Return [X, Y] of the center of cell containing provided text 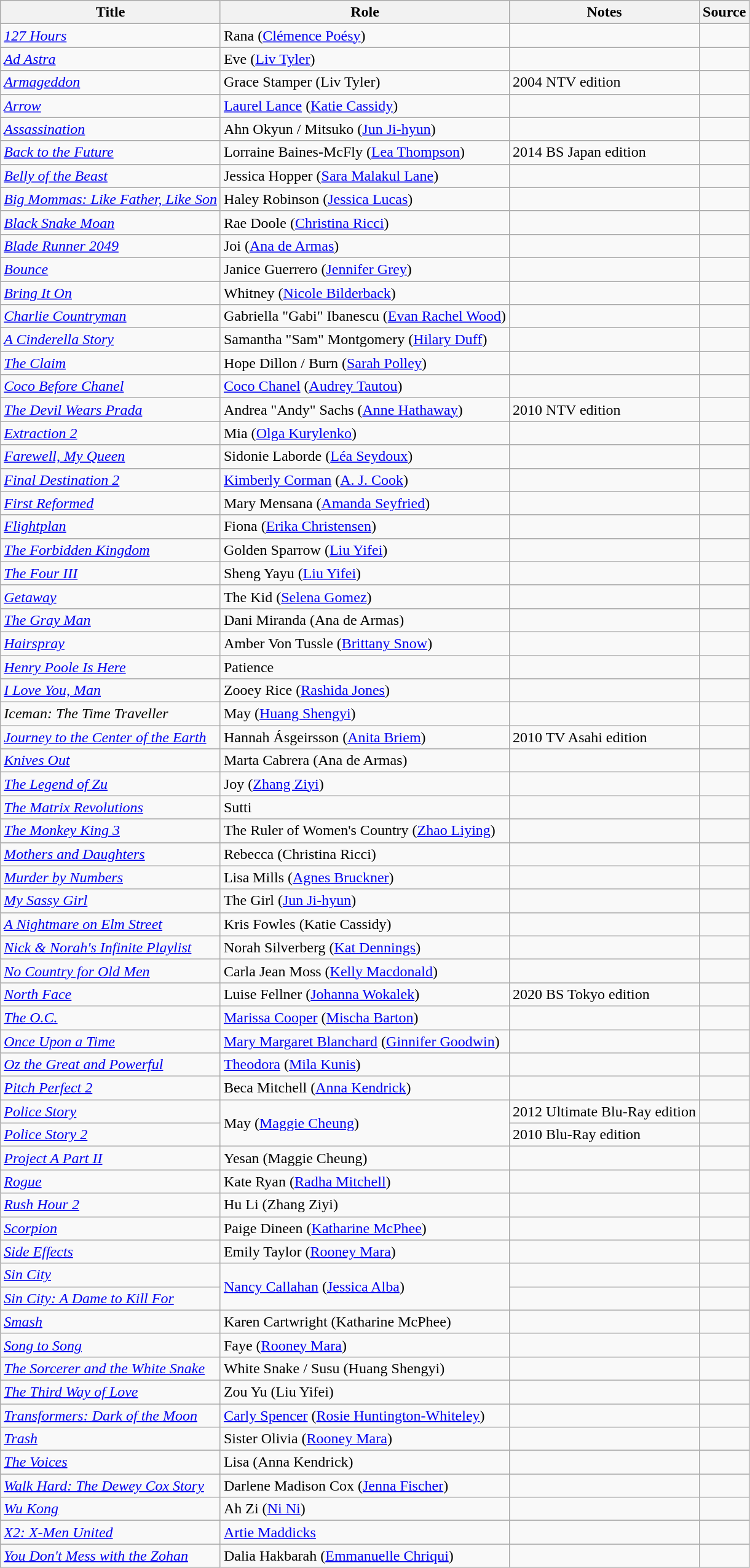
Theodora (Mila Kunis) [365, 1065]
Golden Sparrow (Liu Yifei) [365, 550]
Title [111, 12]
Kimberly Corman (A. J. Cook) [365, 480]
Charlie Countryman [111, 316]
Police Story 2 [111, 1135]
Back to the Future [111, 152]
Pitch Perfect 2 [111, 1088]
Walk Hard: The Dewey Cox Story [111, 1486]
Faye (Rooney Mara) [365, 1345]
Laurel Lance (Katie Cassidy) [365, 106]
Ad Astra [111, 59]
Eve (Liv Tyler) [365, 59]
Emily Taylor (Rooney Mara) [365, 1252]
127 Hours [111, 36]
Hu Li (Zhang Ziyi) [365, 1205]
Yesan (Maggie Cheung) [365, 1158]
Hope Dillon / Burn (Sarah Polley) [365, 363]
Jessica Hopper (Sara Malakul Lane) [365, 176]
Zou Yu (Liu Yifei) [365, 1392]
Arrow [111, 106]
Knives Out [111, 761]
X2: X-Men United [111, 1532]
Luise Fellner (Johanna Wokalek) [365, 994]
Mothers and Daughters [111, 854]
Once Upon a Time [111, 1041]
Final Destination 2 [111, 480]
Patience [365, 667]
May (Huang Shengyi) [365, 714]
Ah Zi (Ni Ni) [365, 1509]
Marissa Cooper (Mischa Barton) [365, 1017]
My Sassy Girl [111, 901]
Sin City: A Dame to Kill For [111, 1298]
2010 TV Asahi edition [605, 737]
Janice Guerrero (Jennifer Grey) [365, 269]
The Devil Wears Prada [111, 410]
Amber Von Tussle (Brittany Snow) [365, 643]
Bring It On [111, 293]
Song to Song [111, 1345]
Assassination [111, 129]
The Ruler of Women's Country (Zhao Liying) [365, 831]
The Matrix Revolutions [111, 807]
Norah Silverberg (Kat Dennings) [365, 947]
Kate Ryan (Radha Mitchell) [365, 1182]
Blade Runner 2049 [111, 246]
Source [724, 12]
Darlene Madison Cox (Jenna Fischer) [365, 1486]
Big Mommas: Like Father, Like Son [111, 199]
2020 BS Tokyo edition [605, 994]
Mary Margaret Blanchard (Ginnifer Goodwin) [365, 1041]
The Third Way of Love [111, 1392]
Mary Mensana (Amanda Seyfried) [365, 503]
Side Effects [111, 1252]
Oz the Great and Powerful [111, 1065]
The Sorcerer and the White Snake [111, 1368]
Extraction 2 [111, 433]
Artie Maddicks [365, 1532]
Hairspray [111, 643]
White Snake / Susu (Huang Shengyi) [365, 1368]
The Forbidden Kingdom [111, 550]
Andrea "Andy" Sachs (Anne Hathaway) [365, 410]
Journey to the Center of the Earth [111, 737]
I Love You, Man [111, 691]
The Four III [111, 573]
Trash [111, 1439]
The O.C. [111, 1017]
The Monkey King 3 [111, 831]
Sister Olivia (Rooney Mara) [365, 1439]
You Don't Mess with the Zohan [111, 1556]
First Reformed [111, 503]
Dalia Hakbarah (Emmanuelle Chriqui) [365, 1556]
Lorraine Baines-McFly (Lea Thompson) [365, 152]
Flightplan [111, 527]
Rush Hour 2 [111, 1205]
Carla Jean Moss (Kelly Macdonald) [365, 971]
Samantha "Sam" Montgomery (Hilary Duff) [365, 340]
Transformers: Dark of the Moon [111, 1415]
Nancy Callahan (Jessica Alba) [365, 1287]
Henry Poole Is Here [111, 667]
Murder by Numbers [111, 877]
Grace Stamper (Liv Tyler) [365, 82]
2010 Blu-Ray edition [605, 1135]
Rana (Clémence Poésy) [365, 36]
Police Story [111, 1111]
Carly Spencer (Rosie Huntington-Whiteley) [365, 1415]
Sheng Yayu (Liu Yifei) [365, 573]
Mia (Olga Kurylenko) [365, 433]
Role [365, 12]
Coco Before Chanel [111, 386]
2012 Ultimate Blu-Ray edition [605, 1111]
Nick & Norah's Infinite Playlist [111, 947]
Dani Miranda (Ana de Armas) [365, 620]
The Girl (Jun Ji-hyun) [365, 901]
Coco Chanel (Audrey Tautou) [365, 386]
May (Maggie Cheung) [365, 1123]
Kris Fowles (Katie Cassidy) [365, 924]
Rae Doole (Christina Ricci) [365, 222]
Iceman: The Time Traveller [111, 714]
Joi (Ana de Armas) [365, 246]
2004 NTV edition [605, 82]
Black Snake Moan [111, 222]
Lisa Mills (Agnes Bruckner) [365, 877]
Getaway [111, 597]
Beca Mitchell (Anna Kendrick) [365, 1088]
Ahn Okyun / Mitsuko (Jun Ji-hyun) [365, 129]
Bounce [111, 269]
Haley Robinson (Jessica Lucas) [365, 199]
Zooey Rice (Rashida Jones) [365, 691]
Sidonie Laborde (Léa Seydoux) [365, 457]
Scorpion [111, 1228]
Armageddon [111, 82]
Fiona (Erika Christensen) [365, 527]
No Country for Old Men [111, 971]
Sutti [365, 807]
The Claim [111, 363]
Hannah Ásgeirsson (Anita Briem) [365, 737]
Project A Part II [111, 1158]
Wu Kong [111, 1509]
A Cinderella Story [111, 340]
Rebecca (Christina Ricci) [365, 854]
North Face [111, 994]
The Voices [111, 1462]
Belly of the Beast [111, 176]
Marta Cabrera (Ana de Armas) [365, 761]
Whitney (Nicole Bilderback) [365, 293]
Lisa (Anna Kendrick) [365, 1462]
Paige Dineen (Katharine McPhee) [365, 1228]
A Nightmare on Elm Street [111, 924]
The Gray Man [111, 620]
Karen Cartwright (Katharine McPhee) [365, 1322]
Gabriella "Gabi" Ibanescu (Evan Rachel Wood) [365, 316]
Rogue [111, 1182]
Notes [605, 12]
Sin City [111, 1275]
Joy (Zhang Ziyi) [365, 784]
Farewell, My Queen [111, 457]
The Kid (Selena Gomez) [365, 597]
2014 BS Japan edition [605, 152]
2010 NTV edition [605, 410]
The Legend of Zu [111, 784]
Smash [111, 1322]
